Pinpoint the cell where the given text exists, returning its [X, Y] midpoint coordinate. 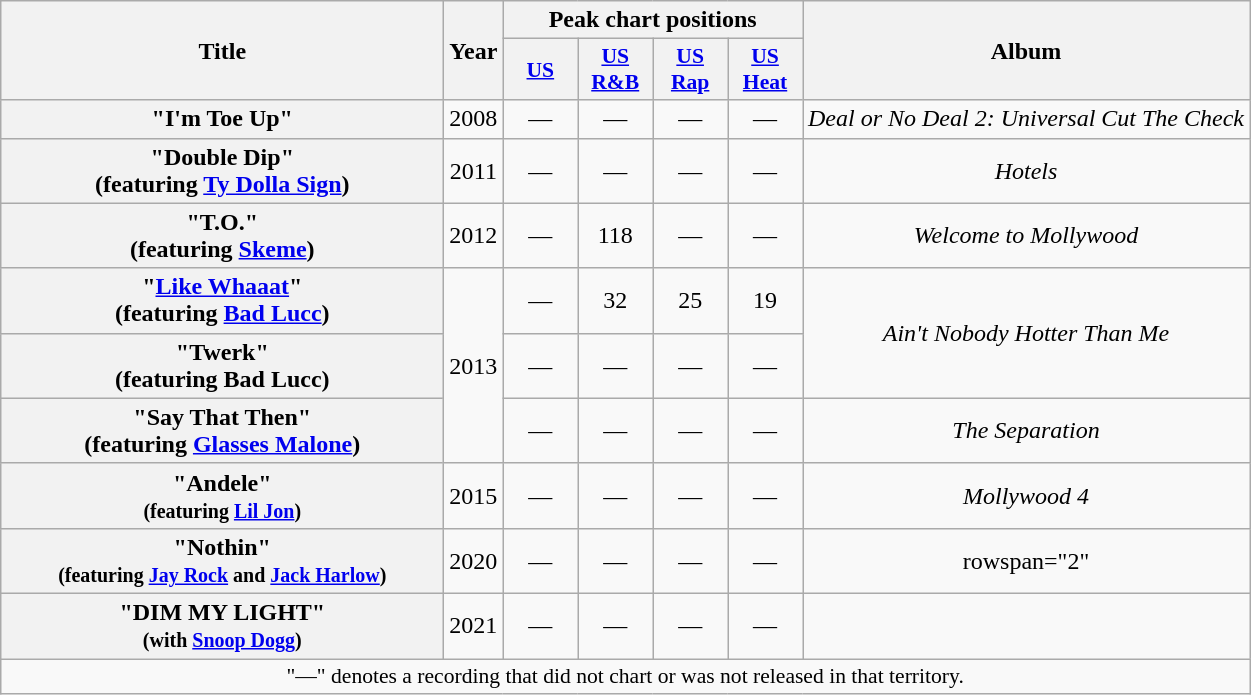
US [540, 70]
2021 [474, 626]
2020 [474, 560]
2013 [474, 366]
2008 [474, 119]
"—" denotes a recording that did not chart or was not released in that territory. [626, 676]
Deal or No Deal 2: Universal Cut The Check [1026, 119]
"T.O."(featuring Skeme) [222, 236]
Title [222, 50]
"Like Whaaat"(featuring Bad Lucc) [222, 300]
19 [766, 300]
US Rap [690, 70]
Mollywood 4 [1026, 496]
Peak chart positions [653, 20]
US R&B [616, 70]
2015 [474, 496]
USHeat [766, 70]
Hotels [1026, 170]
Album [1026, 50]
25 [690, 300]
Ain't Nobody Hotter Than Me [1026, 333]
2011 [474, 170]
rowspan="2" [1026, 560]
"Twerk"(featuring Bad Lucc) [222, 366]
Welcome to Mollywood [1026, 236]
"DIM MY LIGHT"(with Snoop Dogg) [222, 626]
32 [616, 300]
"Andele"(featuring Lil Jon) [222, 496]
"I'm Toe Up" [222, 119]
"Double Dip"(featuring Ty Dolla Sign) [222, 170]
"Nothin"(featuring Jay Rock and Jack Harlow) [222, 560]
Year [474, 50]
2012 [474, 236]
"Say That Then"(featuring Glasses Malone) [222, 430]
The Separation [1026, 430]
118 [616, 236]
